Pinpoint the cell where the given text exists, returning its [X, Y] midpoint coordinate. 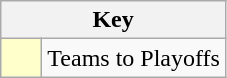
Teams to Playoffs [134, 58]
Key [114, 20]
